Determine the [X, Y] coordinate at the center of the cell enclosing the given text.  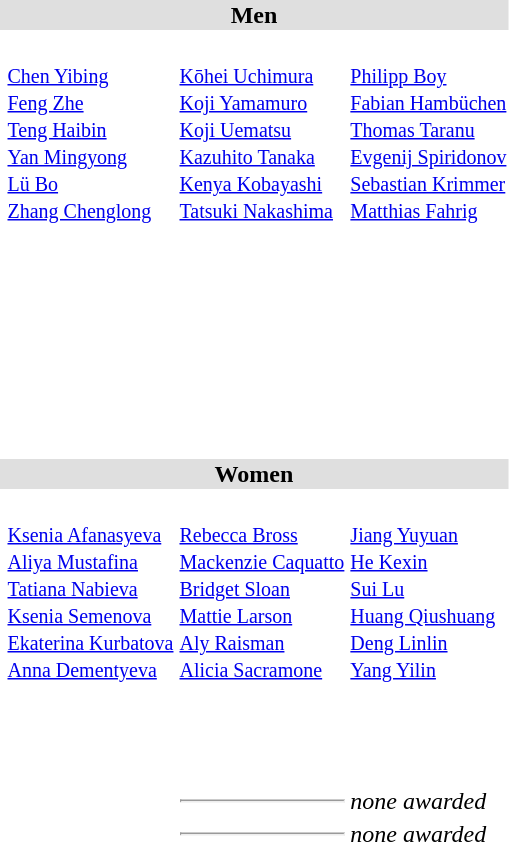
Women [254, 474]
Chen YibingFeng ZheTeng HaibinYan MingyongLü BoZhang Chenglong [90, 129]
Rebecca BrossMackenzie CaquattoBridget SloanMattie LarsonAly RaismanAlicia Sacramone [262, 588]
Ksenia AfanasyevaAliya MustafinaTatiana NabievaKsenia SemenovaEkaterina KurbatovaAnna Dementyeva [90, 588]
Kōhei UchimuraKoji YamamuroKoji UematsuKazuhito TanakaKenya KobayashiTatsuki Nakashima [262, 129]
Men [254, 15]
Philipp BoyFabian HambüchenThomas TaranuEvgenij SpiridonovSebastian KrimmerMatthias Fahrig [428, 129]
Jiang YuyuanHe KexinSui LuHuang QiushuangDeng LinlinYang Yilin [428, 588]
none awarded [428, 801]
